Determine the [X, Y] coordinate at the center of the cell enclosing the given text.  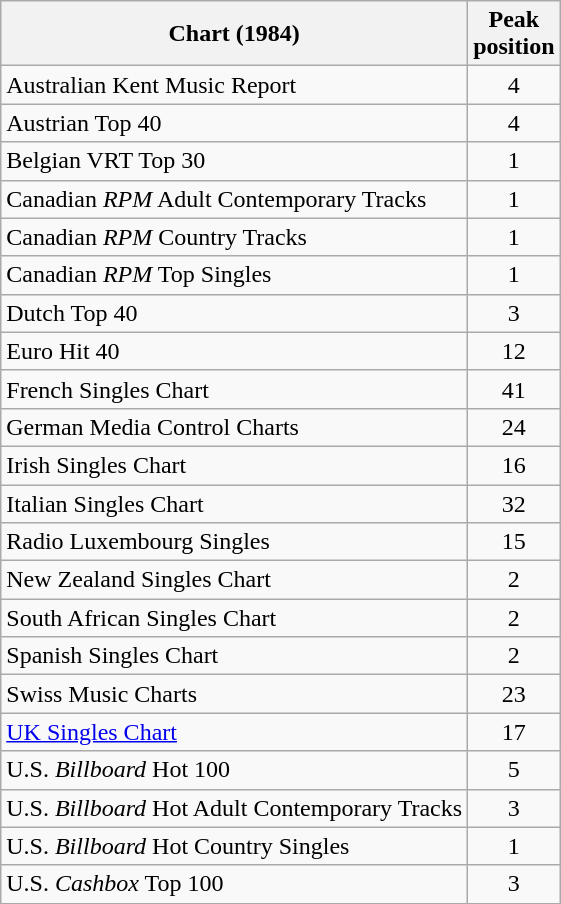
32 [514, 503]
Euro Hit 40 [234, 351]
23 [514, 694]
Austrian Top 40 [234, 123]
Dutch Top 40 [234, 313]
41 [514, 389]
U.S. Cashbox Top 100 [234, 884]
French Singles Chart [234, 389]
New Zealand Singles Chart [234, 580]
17 [514, 732]
U.S. Billboard Hot Adult Contemporary Tracks [234, 808]
Radio Luxembourg Singles [234, 542]
16 [514, 465]
12 [514, 351]
Canadian RPM Adult Contemporary Tracks [234, 199]
Canadian RPM Top Singles [234, 275]
Chart (1984) [234, 34]
South African Singles Chart [234, 618]
5 [514, 770]
U.S. Billboard Hot Country Singles [234, 846]
German Media Control Charts [234, 427]
Australian Kent Music Report [234, 85]
Italian Singles Chart [234, 503]
Canadian RPM Country Tracks [234, 237]
Swiss Music Charts [234, 694]
Belgian VRT Top 30 [234, 161]
UK Singles Chart [234, 732]
15 [514, 542]
24 [514, 427]
Spanish Singles Chart [234, 656]
U.S. Billboard Hot 100 [234, 770]
Irish Singles Chart [234, 465]
Peakposition [514, 34]
